Search for the cell housing the specified text and yield its [x, y] center coordinate. 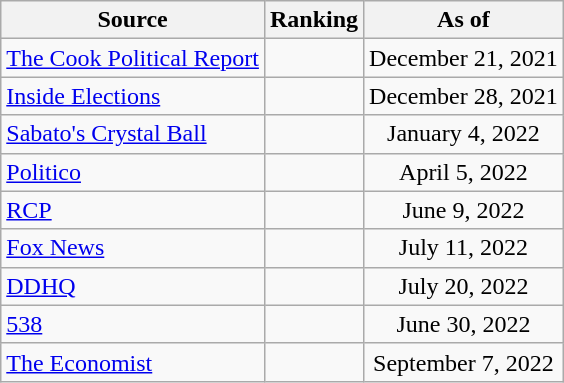
April 5, 2022 [464, 172]
Fox News [133, 248]
The Economist [133, 362]
RCP [133, 210]
September 7, 2022 [464, 362]
DDHQ [133, 286]
December 28, 2021 [464, 96]
Politico [133, 172]
January 4, 2022 [464, 134]
Sabato's Crystal Ball [133, 134]
Source [133, 20]
The Cook Political Report [133, 58]
538 [133, 324]
June 9, 2022 [464, 210]
Ranking [314, 20]
December 21, 2021 [464, 58]
July 20, 2022 [464, 286]
July 11, 2022 [464, 248]
June 30, 2022 [464, 324]
As of [464, 20]
Inside Elections [133, 96]
